Return the (X, Y) coordinate for the center point of the cell that contains the specified text.  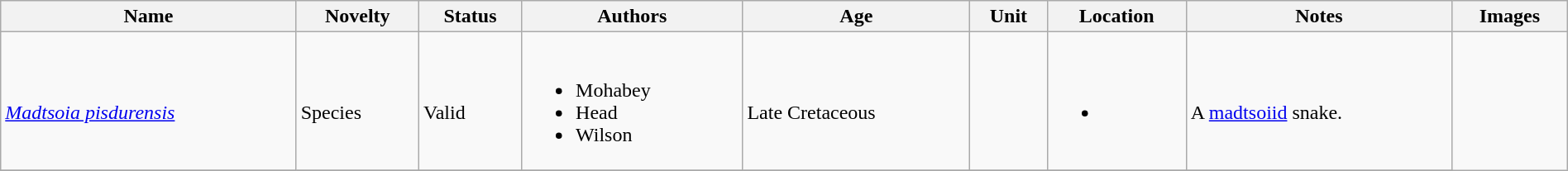
A madtsoiid snake. (1318, 101)
Location (1116, 17)
Unit (1009, 17)
Age (857, 17)
Novelty (357, 17)
Status (470, 17)
Notes (1318, 17)
Authors (632, 17)
Species (357, 101)
Images (1510, 17)
Valid (470, 101)
Madtsoia pisdurensis (149, 101)
Late Cretaceous (857, 101)
MohabeyHeadWilson (632, 101)
Name (149, 17)
